Return (X, Y) of the center of cell containing provided text 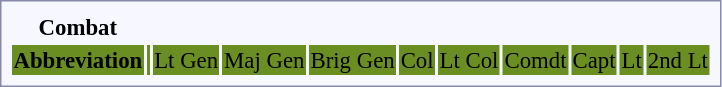
Lt (632, 60)
Abbreviation (78, 60)
2nd Lt (678, 60)
Combat (78, 27)
Maj Gen (264, 60)
Capt (594, 60)
Col (417, 60)
Lt Col (469, 60)
Comdt (536, 60)
Brig Gen (352, 60)
Lt Gen (186, 60)
